Determine the [x, y] coordinate at the center of the cell enclosing the given text.  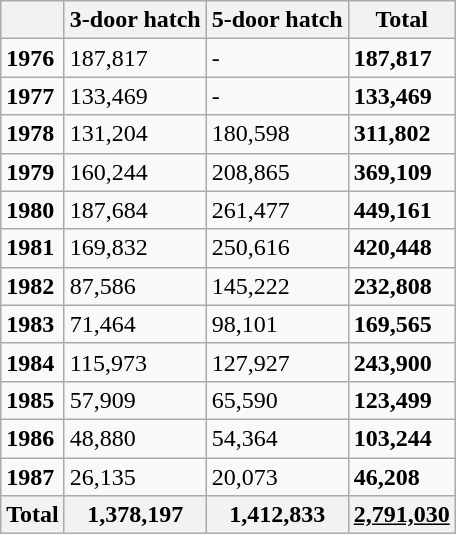
250,616 [277, 248]
131,204 [135, 134]
145,222 [277, 286]
1976 [33, 58]
1986 [33, 438]
46,208 [402, 477]
98,101 [277, 324]
1977 [33, 96]
71,464 [135, 324]
54,364 [277, 438]
243,900 [402, 362]
208,865 [277, 172]
1978 [33, 134]
65,590 [277, 400]
1984 [33, 362]
103,244 [402, 438]
1981 [33, 248]
160,244 [135, 172]
1983 [33, 324]
449,161 [402, 210]
261,477 [277, 210]
57,909 [135, 400]
420,448 [402, 248]
123,499 [402, 400]
187,684 [135, 210]
1980 [33, 210]
1979 [33, 172]
169,832 [135, 248]
169,565 [402, 324]
1,412,833 [277, 515]
1,378,197 [135, 515]
180,598 [277, 134]
2,791,030 [402, 515]
26,135 [135, 477]
20,073 [277, 477]
1985 [33, 400]
87,586 [135, 286]
1987 [33, 477]
5-door hatch [277, 20]
232,808 [402, 286]
3-door hatch [135, 20]
48,880 [135, 438]
369,109 [402, 172]
1982 [33, 286]
115,973 [135, 362]
311,802 [402, 134]
127,927 [277, 362]
